Scan for the cell matching the given text and deliver its (x, y) coordinate at center. 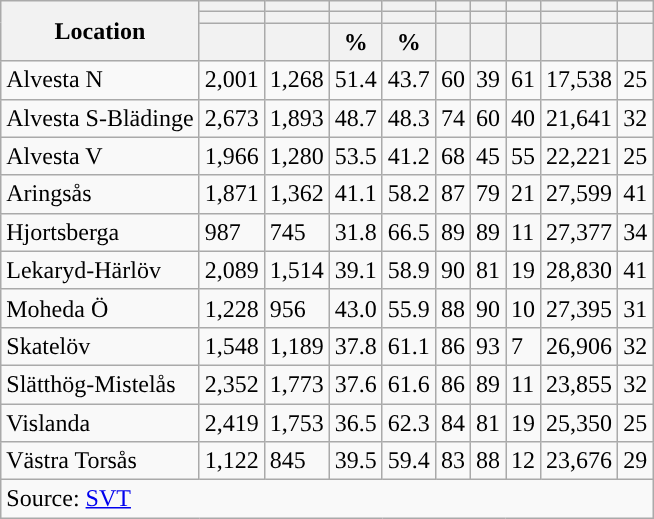
61.6 (408, 384)
51.4 (356, 80)
745 (296, 232)
62.3 (408, 423)
83 (452, 461)
43.0 (356, 308)
37.8 (356, 346)
21,641 (580, 118)
74 (452, 118)
Slätthög-Mistelås (100, 384)
17,538 (580, 80)
Skatelöv (100, 346)
Lekaryd-Härlöv (100, 270)
21 (524, 194)
53.5 (356, 156)
68 (452, 156)
61 (524, 80)
1,773 (296, 384)
Source: SVT (327, 499)
2,673 (232, 118)
2,089 (232, 270)
61.1 (408, 346)
39 (488, 80)
23,676 (580, 461)
2,352 (232, 384)
12 (524, 461)
36.5 (356, 423)
1,280 (296, 156)
845 (296, 461)
45 (488, 156)
2,001 (232, 80)
43.7 (408, 80)
41.1 (356, 194)
Alvesta N (100, 80)
31 (636, 308)
28,830 (580, 270)
27,395 (580, 308)
48.7 (356, 118)
1,362 (296, 194)
Moheda Ö (100, 308)
93 (488, 346)
Hjortsberga (100, 232)
55 (524, 156)
987 (232, 232)
956 (296, 308)
1,122 (232, 461)
1,966 (232, 156)
2,419 (232, 423)
Location (100, 31)
58.9 (408, 270)
84 (452, 423)
26,906 (580, 346)
39.1 (356, 270)
Alvesta S-Blädinge (100, 118)
Vislanda (100, 423)
66.5 (408, 232)
40 (524, 118)
1,753 (296, 423)
10 (524, 308)
Aringsås (100, 194)
1,268 (296, 80)
29 (636, 461)
25,350 (580, 423)
1,548 (232, 346)
7 (524, 346)
59.4 (408, 461)
39.5 (356, 461)
22,221 (580, 156)
1,228 (232, 308)
27,377 (580, 232)
1,893 (296, 118)
31.8 (356, 232)
27,599 (580, 194)
87 (452, 194)
48.3 (408, 118)
37.6 (356, 384)
55.9 (408, 308)
1,189 (296, 346)
1,871 (232, 194)
Alvesta V (100, 156)
58.2 (408, 194)
23,855 (580, 384)
Västra Torsås (100, 461)
1,514 (296, 270)
34 (636, 232)
79 (488, 194)
41.2 (408, 156)
